Detect which cell encompasses the target text, then output its [X, Y] center coordinate. 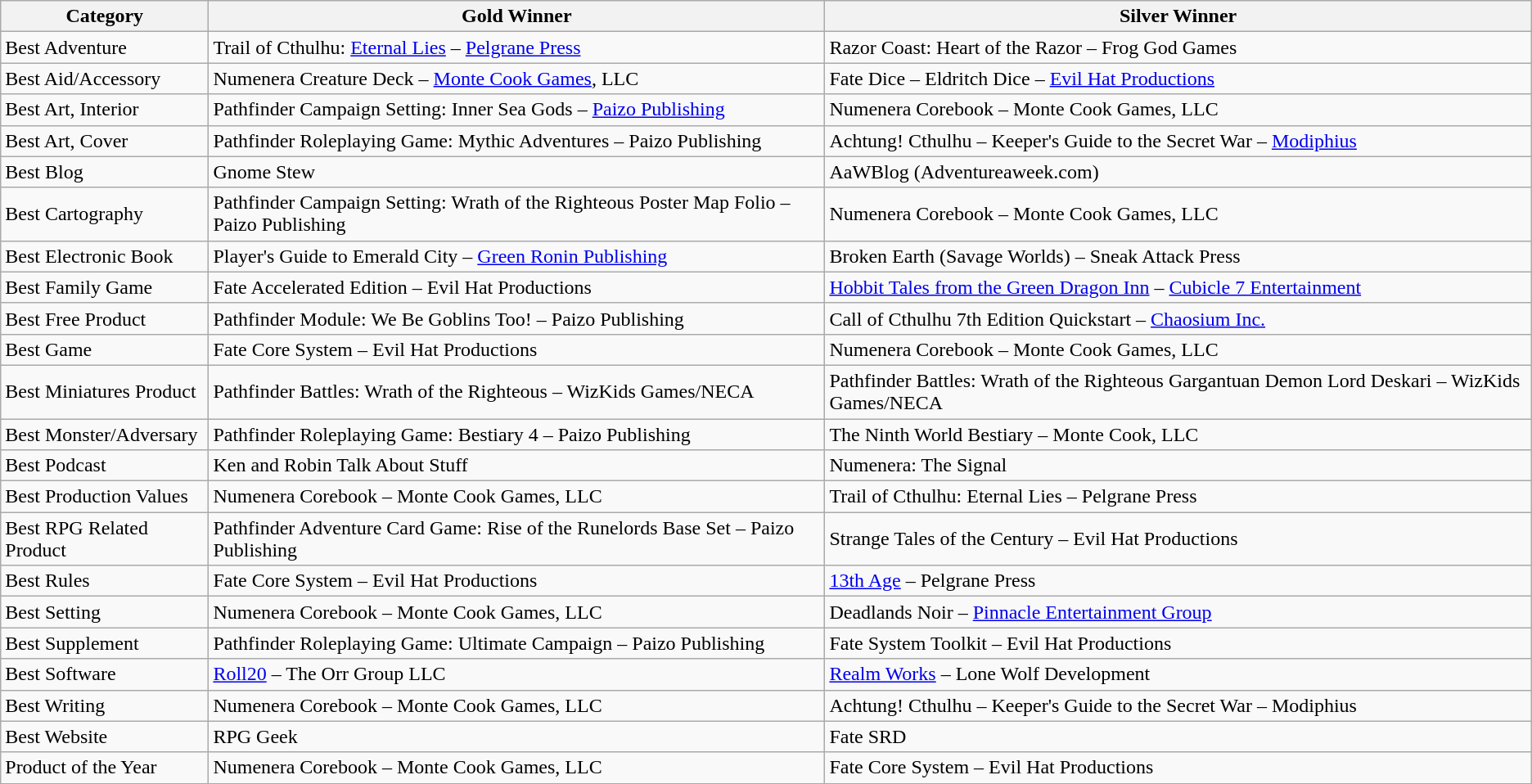
Best Setting [105, 612]
Best Production Values [105, 497]
Gold Winner [517, 16]
Best Miniatures Product [105, 391]
Pathfinder Roleplaying Game: Mythic Adventures – Paizo Publishing [517, 141]
Category [105, 16]
Fate System Toolkit – Evil Hat Productions [1178, 643]
Best Writing [105, 705]
Pathfinder Roleplaying Game: Ultimate Campaign – Paizo Publishing [517, 643]
Fate SRD [1178, 737]
Pathfinder Campaign Setting: Inner Sea Gods – Paizo Publishing [517, 110]
Player's Guide to Emerald City – Green Ronin Publishing [517, 256]
Best RPG Related Product [105, 538]
Product of the Year [105, 768]
Best Adventure [105, 47]
Best Art, Interior [105, 110]
Best Website [105, 737]
Fate Accelerated Edition – Evil Hat Productions [517, 287]
Silver Winner [1178, 16]
Pathfinder Battles: Wrath of the Righteous – WizKids Games/NECA [517, 391]
Best Supplement [105, 643]
Realm Works – Lone Wolf Development [1178, 674]
Deadlands Noir – Pinnacle Entertainment Group [1178, 612]
Best Blog [105, 172]
Pathfinder Roleplaying Game: Bestiary 4 – Paizo Publishing [517, 435]
Fate Dice – Eldritch Dice – Evil Hat Productions [1178, 79]
AaWBlog (Adventureaweek.com) [1178, 172]
Ken and Robin Talk About Stuff [517, 466]
Gnome Stew [517, 172]
Best Cartography [105, 214]
Roll20 – The Orr Group LLC [517, 674]
Best Software [105, 674]
Pathfinder Adventure Card Game: Rise of the Runelords Base Set – Paizo Publishing [517, 538]
Strange Tales of the Century – Evil Hat Productions [1178, 538]
Numenera Creature Deck – Monte Cook Games, LLC [517, 79]
Pathfinder Module: We Be Goblins Too! – Paizo Publishing [517, 318]
Pathfinder Campaign Setting: Wrath of the Righteous Poster Map Folio – Paizo Publishing [517, 214]
Numenera: The Signal [1178, 466]
Best Monster/Adversary [105, 435]
Best Rules [105, 581]
13th Age – Pelgrane Press [1178, 581]
Best Free Product [105, 318]
Best Electronic Book [105, 256]
Best Family Game [105, 287]
Best Art, Cover [105, 141]
Broken Earth (Savage Worlds) – Sneak Attack Press [1178, 256]
Best Podcast [105, 466]
Best Aid/Accessory [105, 79]
The Ninth World Bestiary – Monte Cook, LLC [1178, 435]
Pathfinder Battles: Wrath of the Righteous Gargantuan Demon Lord Deskari – WizKids Games/NECA [1178, 391]
Best Game [105, 349]
Call of Cthulhu 7th Edition Quickstart – Chaosium Inc. [1178, 318]
Razor Coast: Heart of the Razor – Frog God Games [1178, 47]
RPG Geek [517, 737]
Hobbit Tales from the Green Dragon Inn – Cubicle 7 Entertainment [1178, 287]
